Extract the (x, y) coordinate from the center of the cell holding the provided text.  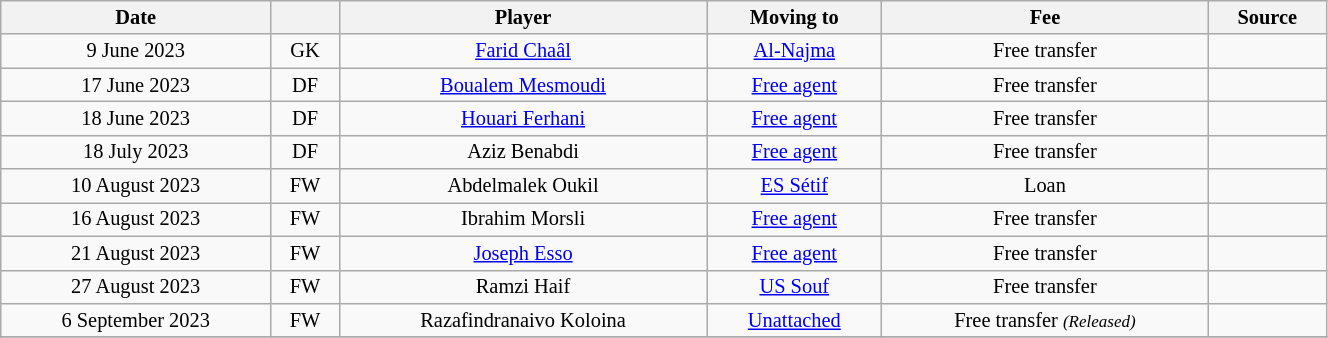
17 June 2023 (136, 85)
Farid Chaâl (522, 51)
GK (306, 51)
Houari Ferhani (522, 118)
18 June 2023 (136, 118)
Boualem Mesmoudi (522, 85)
9 June 2023 (136, 51)
ES Sétif (794, 186)
Ibrahim Morsli (522, 219)
Ramzi Haif (522, 287)
Al-Najma (794, 51)
Joseph Esso (522, 253)
Free transfer (Released) (1045, 320)
Razafindranaivo Koloina (522, 320)
US Souf (794, 287)
16 August 2023 (136, 219)
Loan (1045, 186)
Player (522, 17)
Unattached (794, 320)
27 August 2023 (136, 287)
Source (1267, 17)
Date (136, 17)
Aziz Benabdi (522, 152)
Moving to (794, 17)
Fee (1045, 17)
21 August 2023 (136, 253)
18 July 2023 (136, 152)
10 August 2023 (136, 186)
6 September 2023 (136, 320)
Abdelmalek Oukil (522, 186)
